Search for the cell housing the specified text and yield its [x, y] center coordinate. 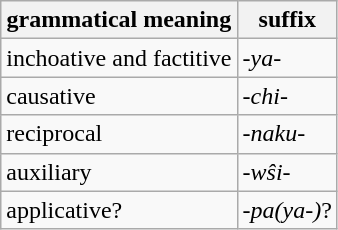
inchoative and factitive [119, 58]
-pa(ya-)? [287, 210]
-naku- [287, 134]
reciprocal [119, 134]
auxiliary [119, 172]
suffix [287, 20]
grammatical meaning [119, 20]
applicative? [119, 210]
-wŝi- [287, 172]
causative [119, 96]
-chi- [287, 96]
-ya- [287, 58]
